Return the (X, Y) coordinate for the center point of the cell that contains the specified text.  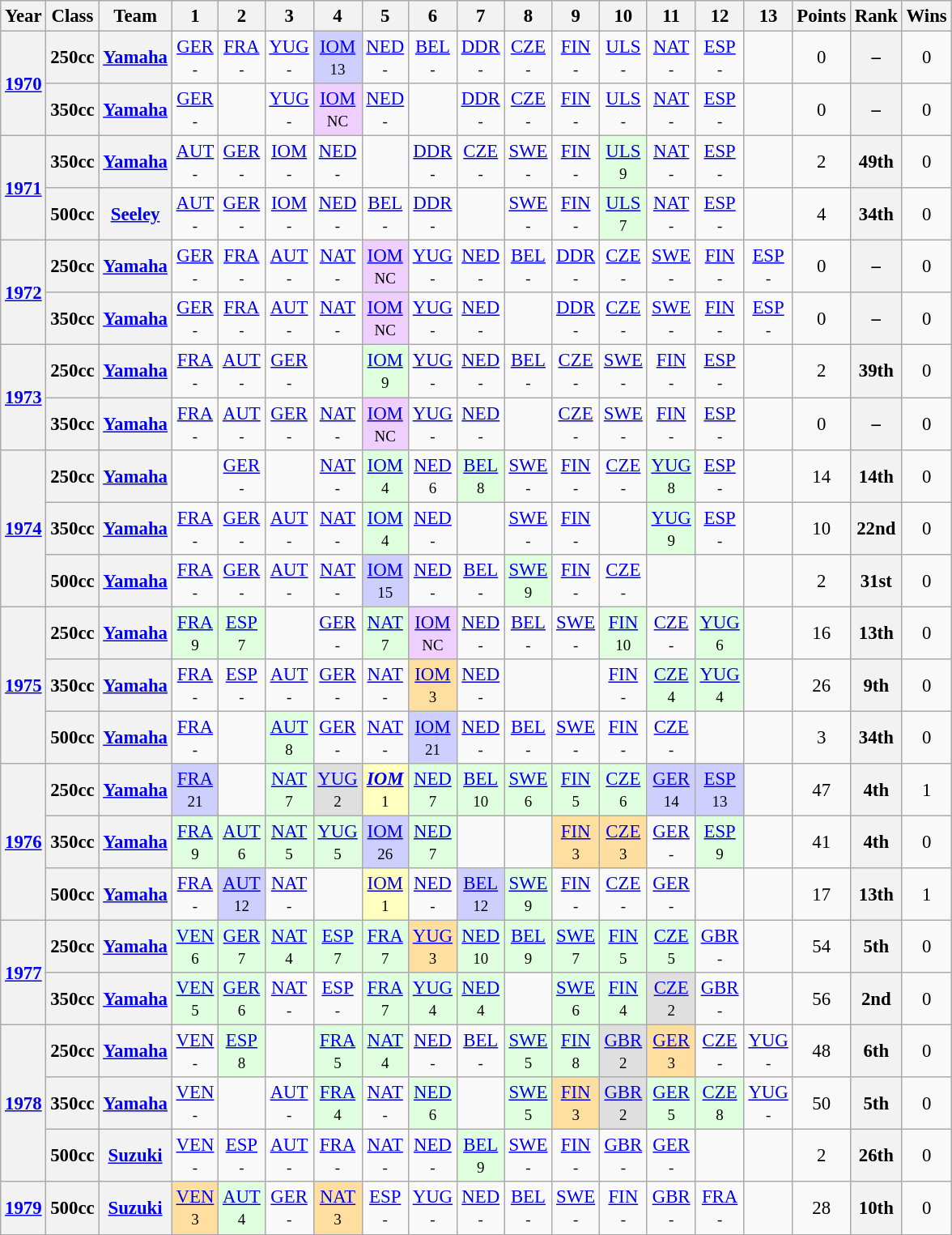
9 (576, 16)
FIN4 (623, 999)
YUG3 (432, 948)
31st (876, 580)
Rank (876, 16)
Wins (926, 16)
AUT8 (289, 737)
IOM3 (432, 685)
YUG2 (338, 790)
BEL12 (481, 894)
CZE5 (671, 948)
IOM13 (338, 58)
GER7 (241, 948)
5 (385, 16)
12 (720, 16)
17 (821, 894)
CZE8 (720, 1103)
AUT6 (241, 842)
CZE2 (671, 999)
CZE6 (623, 790)
8 (528, 16)
GER3 (671, 1051)
1973 (23, 397)
YUG8 (671, 476)
54 (821, 948)
IOM15 (385, 580)
10th (876, 1208)
22nd (876, 528)
YUG6 (720, 633)
IOM21 (432, 737)
Points (821, 16)
6 (432, 16)
48 (821, 1051)
GER6 (241, 999)
ULS7 (623, 214)
1971 (23, 188)
56 (821, 999)
ESP13 (720, 790)
1977 (23, 973)
NAT3 (338, 1208)
28 (821, 1208)
2nd (876, 999)
1976 (23, 842)
1974 (23, 528)
14th (876, 476)
GER5 (671, 1103)
Seeley (135, 214)
IOM9 (385, 371)
26th (876, 1156)
NED10 (481, 948)
FIN10 (623, 633)
7 (481, 16)
Class (73, 16)
SWE7 (576, 948)
1970 (23, 84)
1978 (23, 1104)
Year (23, 16)
26 (821, 685)
NAT5 (289, 842)
ULS9 (623, 162)
41 (821, 842)
NED4 (481, 999)
BEL10 (481, 790)
FIN8 (576, 1051)
1972 (23, 293)
16 (821, 633)
Team (135, 16)
ESP8 (241, 1051)
50 (821, 1103)
BEL8 (481, 476)
CZE3 (623, 842)
13 (768, 16)
1979 (23, 1208)
1975 (23, 685)
VEN3 (194, 1208)
9th (876, 685)
FRA5 (338, 1051)
14 (821, 476)
11 (671, 16)
AUT12 (241, 894)
47 (821, 790)
VEN6 (194, 948)
ESP9 (720, 842)
VEN5 (194, 999)
6th (876, 1051)
IOM26 (385, 842)
GER14 (671, 790)
49th (876, 162)
AUT4 (241, 1208)
CZE4 (671, 685)
FRA4 (338, 1103)
YUG9 (671, 528)
YUG5 (338, 842)
FRA21 (194, 790)
39th (876, 371)
